Detect which cell encompasses the target text, then output its [x, y] center coordinate. 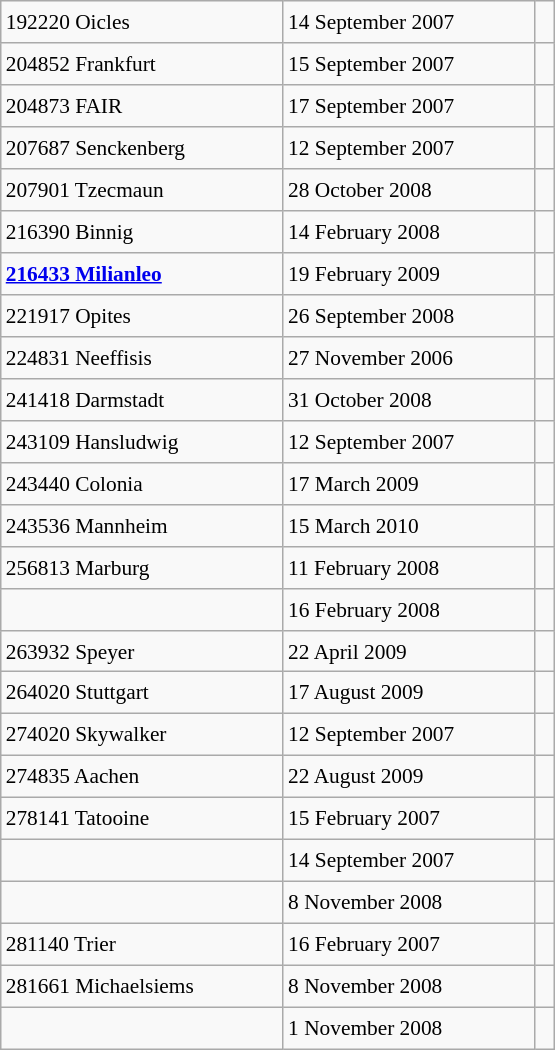
11 February 2008 [408, 567]
19 February 2009 [408, 274]
274020 Skywalker [142, 735]
15 September 2007 [408, 64]
15 March 2010 [408, 525]
221917 Opites [142, 316]
28 October 2008 [408, 190]
17 August 2009 [408, 693]
216390 Binnig [142, 232]
16 February 2008 [408, 609]
1 November 2008 [408, 1028]
224831 Neeffisis [142, 358]
241418 Darmstadt [142, 399]
207687 Senckenberg [142, 148]
17 September 2007 [408, 106]
264020 Stuttgart [142, 693]
22 April 2009 [408, 651]
256813 Marburg [142, 567]
278141 Tatooine [142, 819]
15 February 2007 [408, 819]
31 October 2008 [408, 399]
281661 Michaelsiems [142, 986]
27 November 2006 [408, 358]
274835 Aachen [142, 777]
204852 Frankfurt [142, 64]
243440 Colonia [142, 483]
281140 Trier [142, 945]
22 August 2009 [408, 777]
16 February 2007 [408, 945]
192220 Oicles [142, 22]
26 September 2008 [408, 316]
17 March 2009 [408, 483]
207901 Tzecmaun [142, 190]
204873 FAIR [142, 106]
243109 Hansludwig [142, 441]
14 February 2008 [408, 232]
263932 Speyer [142, 651]
243536 Mannheim [142, 525]
216433 Milianleo [142, 274]
